Detect which cell encompasses the target text, then output its (X, Y) center coordinate. 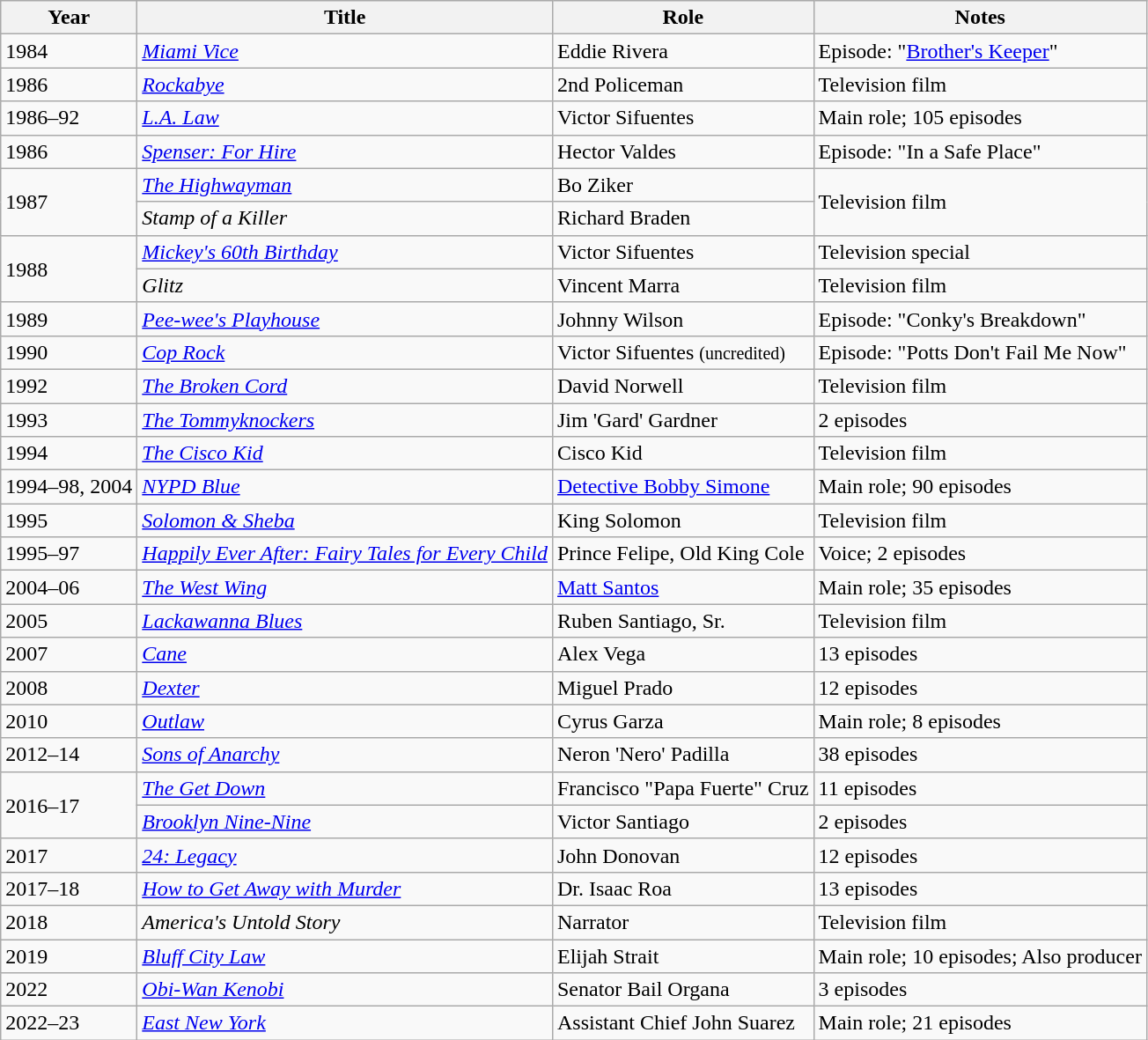
2007 (69, 654)
2008 (69, 688)
2018 (69, 922)
Victor Santiago (683, 822)
1988 (69, 269)
The Broken Cord (345, 386)
Brooklyn Nine-Nine (345, 822)
Dr. Isaac Roa (683, 889)
John Donovan (683, 855)
11 episodes (980, 788)
24: Legacy (345, 855)
Vincent Marra (683, 285)
The Highwayman (345, 185)
Main role; 10 episodes; Also producer (980, 955)
Jim 'Gard' Gardner (683, 420)
Cisco Kid (683, 454)
Prince Felipe, Old King Cole (683, 554)
Pee-wee's Playhouse (345, 319)
Role (683, 18)
2017–18 (69, 889)
Victor Sifuentes (uncredited) (683, 352)
Assistant Chief John Suarez (683, 1023)
1994 (69, 454)
Year (69, 18)
The West Wing (345, 587)
1993 (69, 420)
Solomon & Sheba (345, 520)
Glitz (345, 285)
1989 (69, 319)
2010 (69, 721)
Alex Vega (683, 654)
Main role; 90 episodes (980, 487)
Happily Ever After: Fairy Tales for Every Child (345, 554)
38 episodes (980, 755)
Stamp of a Killer (345, 218)
Detective Bobby Simone (683, 487)
David Norwell (683, 386)
2005 (69, 621)
Main role; 21 episodes (980, 1023)
Eddie Rivera (683, 51)
2012–14 (69, 755)
Narrator (683, 922)
Elijah Strait (683, 955)
Richard Braden (683, 218)
2022 (69, 990)
1986–92 (69, 118)
America's Untold Story (345, 922)
Episode: "Potts Don't Fail Me Now" (980, 352)
1987 (69, 202)
Matt Santos (683, 587)
Main role; 105 episodes (980, 118)
Main role; 8 episodes (980, 721)
Television special (980, 252)
1995 (69, 520)
1992 (69, 386)
Rockabye (345, 85)
Neron 'Nero' Padilla (683, 755)
NYPD Blue (345, 487)
Title (345, 18)
How to Get Away with Murder (345, 889)
Cop Rock (345, 352)
King Solomon (683, 520)
Miguel Prado (683, 688)
3 episodes (980, 990)
1990 (69, 352)
Main role; 35 episodes (980, 587)
1994–98, 2004 (69, 487)
Dexter (345, 688)
The Tommyknockers (345, 420)
Lackawanna Blues (345, 621)
1995–97 (69, 554)
Hector Valdes (683, 151)
Mickey's 60th Birthday (345, 252)
Episode: "In a Safe Place" (980, 151)
Spenser: For Hire (345, 151)
1984 (69, 51)
The Cisco Kid (345, 454)
Bluff City Law (345, 955)
Outlaw (345, 721)
Episode: "Conky's Breakdown" (980, 319)
Obi-Wan Kenobi (345, 990)
Bo Ziker (683, 185)
2022–23 (69, 1023)
Cyrus Garza (683, 721)
2019 (69, 955)
2nd Policeman (683, 85)
Notes (980, 18)
2017 (69, 855)
Francisco "Papa Fuerte" Cruz (683, 788)
L.A. Law (345, 118)
Cane (345, 654)
Senator Bail Organa (683, 990)
Sons of Anarchy (345, 755)
Ruben Santiago, Sr. (683, 621)
Voice; 2 episodes (980, 554)
2004–06 (69, 587)
2016–17 (69, 805)
Johnny Wilson (683, 319)
East New York (345, 1023)
The Get Down (345, 788)
Miami Vice (345, 51)
Episode: "Brother's Keeper" (980, 51)
